Determine the (X, Y) coordinate at the center of the cell enclosing the given text.  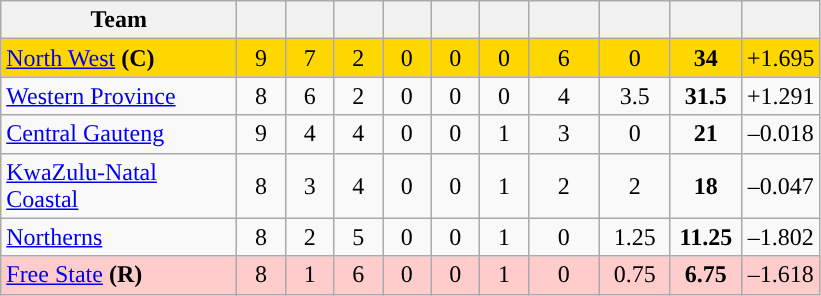
11.25 (706, 237)
–0.018 (780, 134)
+1.291 (780, 96)
KwaZulu-Natal Coastal (119, 186)
34 (706, 58)
Western Province (119, 96)
6.75 (706, 275)
Team (119, 20)
–1.802 (780, 237)
Northerns (119, 237)
3.5 (634, 96)
–1.618 (780, 275)
+1.695 (780, 58)
0.75 (634, 275)
5 (358, 237)
18 (706, 186)
7 (310, 58)
–0.047 (780, 186)
21 (706, 134)
Free State (R) (119, 275)
North West (C) (119, 58)
Central Gauteng (119, 134)
31.5 (706, 96)
1.25 (634, 237)
